Provide the [x, y] coordinate of the cell's center where the given text is located.  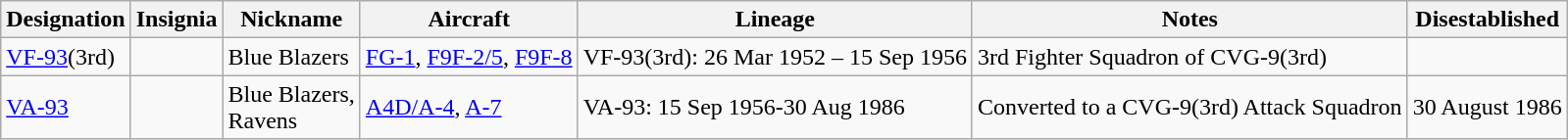
Aircraft [469, 20]
FG-1, F9F-2/5, F9F-8 [469, 57]
Lineage [775, 20]
Converted to a CVG-9(3rd) Attack Squadron [1189, 108]
Notes [1189, 20]
Disestablished [1487, 20]
Blue Blazers,Ravens [291, 108]
Blue Blazers [291, 57]
Insignia [177, 20]
3rd Fighter Squadron of CVG-9(3rd) [1189, 57]
Nickname [291, 20]
VA-93 [66, 108]
VF-93(3rd) [66, 57]
30 August 1986 [1487, 108]
A4D/A-4, A-7 [469, 108]
VF-93(3rd): 26 Mar 1952 – 15 Sep 1956 [775, 57]
VA-93: 15 Sep 1956-30 Aug 1986 [775, 108]
Designation [66, 20]
